From the cell containing the given text, extract its center point as [x, y] coordinate. 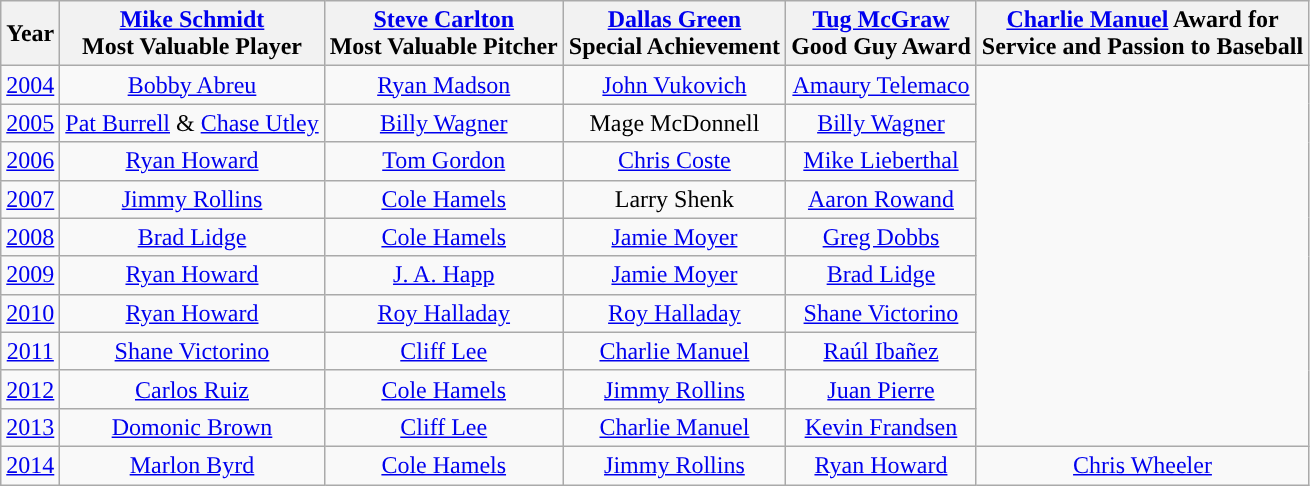
2014 [30, 465]
Mage McDonnell [674, 123]
Year [30, 34]
Tug McGrawGood Guy Award [882, 34]
Larry Shenk [674, 199]
Domonic Brown [192, 427]
Greg Dobbs [882, 237]
J. A. Happ [444, 275]
Chris Coste [674, 161]
Raúl Ibañez [882, 351]
Tom Gordon [444, 161]
2009 [30, 275]
Mike SchmidtMost Valuable Player [192, 34]
2006 [30, 161]
2012 [30, 389]
Amaury Telemaco [882, 85]
2011 [30, 351]
Steve CarltonMost Valuable Pitcher [444, 34]
Aaron Rowand [882, 199]
Dallas GreenSpecial Achievement [674, 34]
2005 [30, 123]
John Vukovich [674, 85]
Marlon Byrd [192, 465]
Chris Wheeler [1142, 465]
2008 [30, 237]
Kevin Frandsen [882, 427]
Bobby Abreu [192, 85]
2007 [30, 199]
Mike Lieberthal [882, 161]
Juan Pierre [882, 389]
Ryan Madson [444, 85]
2004 [30, 85]
Carlos Ruiz [192, 389]
Charlie Manuel Award forService and Passion to Baseball [1142, 34]
2010 [30, 313]
Pat Burrell & Chase Utley [192, 123]
2013 [30, 427]
